For the text-containing cell, return its midpoint in (x, y) coordinate format. 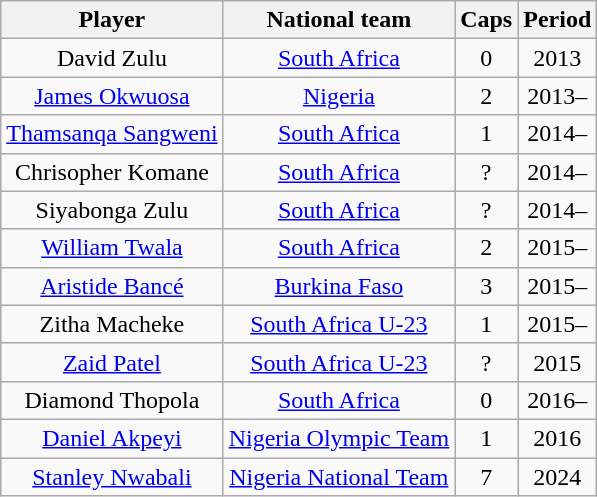
Siyabonga Zulu (112, 210)
2016– (558, 400)
2013– (558, 96)
Nigeria National Team (339, 477)
Zaid Patel (112, 362)
Diamond Thopola (112, 400)
National team (339, 20)
2024 (558, 477)
Nigeria (339, 96)
Zitha Macheke (112, 324)
James Okwuosa (112, 96)
Aristide Bancé (112, 286)
2015 (558, 362)
Stanley Nwabali (112, 477)
David Zulu (112, 58)
Nigeria Olympic Team (339, 438)
William Twala (112, 248)
7 (486, 477)
Player (112, 20)
2013 (558, 58)
2016 (558, 438)
Burkina Faso (339, 286)
Daniel Akpeyi (112, 438)
Thamsanqa Sangweni (112, 134)
Caps (486, 20)
Period (558, 20)
Chrisopher Komane (112, 172)
3 (486, 286)
